From the cell containing the given text, extract its center point as [X, Y] coordinate. 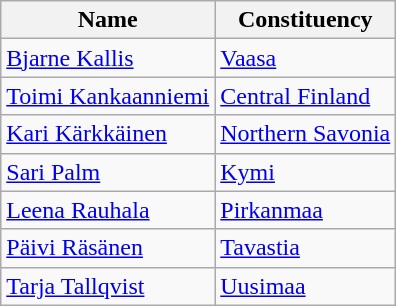
Bjarne Kallis [108, 58]
Toimi Kankaanniemi [108, 96]
Central Finland [306, 96]
Tarja Tallqvist [108, 286]
Tavastia [306, 248]
Uusimaa [306, 286]
Pirkanmaa [306, 210]
Päivi Räsänen [108, 248]
Sari Palm [108, 172]
Northern Savonia [306, 134]
Constituency [306, 20]
Vaasa [306, 58]
Kymi [306, 172]
Kari Kärkkäinen [108, 134]
Name [108, 20]
Leena Rauhala [108, 210]
